Extract the (x, y) coordinate from the center of the cell holding the provided text.  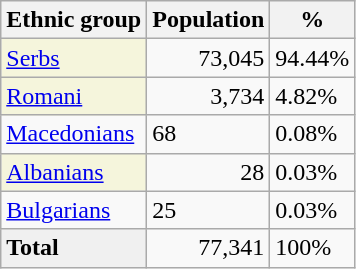
77,341 (208, 248)
Albanians (74, 172)
68 (208, 134)
73,045 (208, 58)
0.08% (312, 134)
Ethnic group (74, 20)
Bulgarians (74, 210)
Population (208, 20)
Macedonians (74, 134)
4.82% (312, 96)
Romani (74, 96)
% (312, 20)
25 (208, 210)
3,734 (208, 96)
94.44% (312, 58)
100% (312, 248)
28 (208, 172)
Total (74, 248)
Serbs (74, 58)
